Determine the [X, Y] coordinate at the center of the cell enclosing the given text.  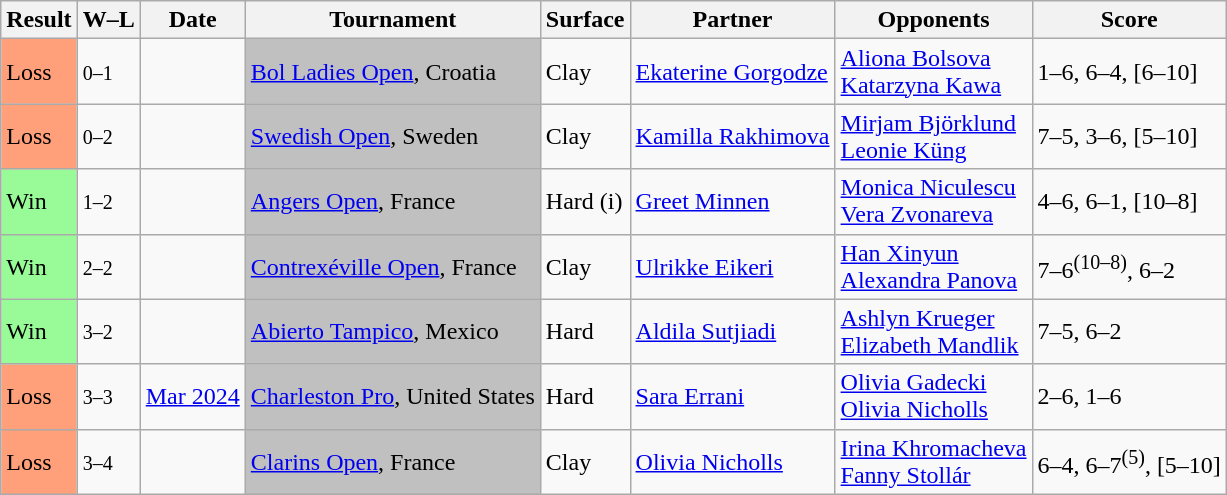
Bol Ladies Open, Croatia [392, 72]
Date [192, 20]
Monica Niculescu Vera Zvonareva [934, 202]
1–6, 6–4, [6–10] [1129, 72]
Charleston Pro, United States [392, 396]
3–4 [108, 462]
Aldila Sutjiadi [732, 332]
Mirjam Björklund Leonie Küng [934, 136]
Ashlyn Krueger Elizabeth Mandlik [934, 332]
Hard (i) [585, 202]
1–2 [108, 202]
Clarins Open, France [392, 462]
7–6(10–8), 6–2 [1129, 266]
Mar 2024 [192, 396]
Tournament [392, 20]
Score [1129, 20]
7–5, 6–2 [1129, 332]
6–4, 6–7(5), [5–10] [1129, 462]
Ulrikke Eikeri [732, 266]
Angers Open, France [392, 202]
Irina Khromacheva Fanny Stollár [934, 462]
Contrexéville Open, France [392, 266]
Kamilla Rakhimova [732, 136]
Olivia Gadecki Olivia Nicholls [934, 396]
3–2 [108, 332]
4–6, 6–1, [10–8] [1129, 202]
Ekaterine Gorgodze [732, 72]
Partner [732, 20]
Olivia Nicholls [732, 462]
Aliona Bolsova Katarzyna Kawa [934, 72]
3–3 [108, 396]
Opponents [934, 20]
Swedish Open, Sweden [392, 136]
0–2 [108, 136]
2–6, 1–6 [1129, 396]
2–2 [108, 266]
Sara Errani [732, 396]
Surface [585, 20]
0–1 [108, 72]
Han Xinyun Alexandra Panova [934, 266]
Result [39, 20]
Greet Minnen [732, 202]
Abierto Tampico, Mexico [392, 332]
W–L [108, 20]
7–5, 3–6, [5–10] [1129, 136]
